Output the [X, Y] coordinate of the center of the cell containing the given text.  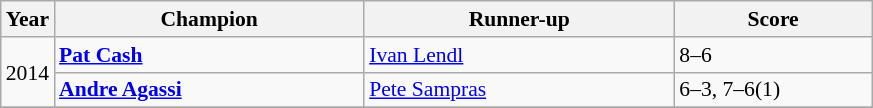
8–6 [773, 55]
Pete Sampras [519, 90]
Champion [209, 19]
Andre Agassi [209, 90]
Score [773, 19]
Year [28, 19]
Ivan Lendl [519, 55]
6–3, 7–6(1) [773, 90]
2014 [28, 72]
Runner-up [519, 19]
Pat Cash [209, 55]
